Scan for the cell matching the given text and deliver its (X, Y) coordinate at center. 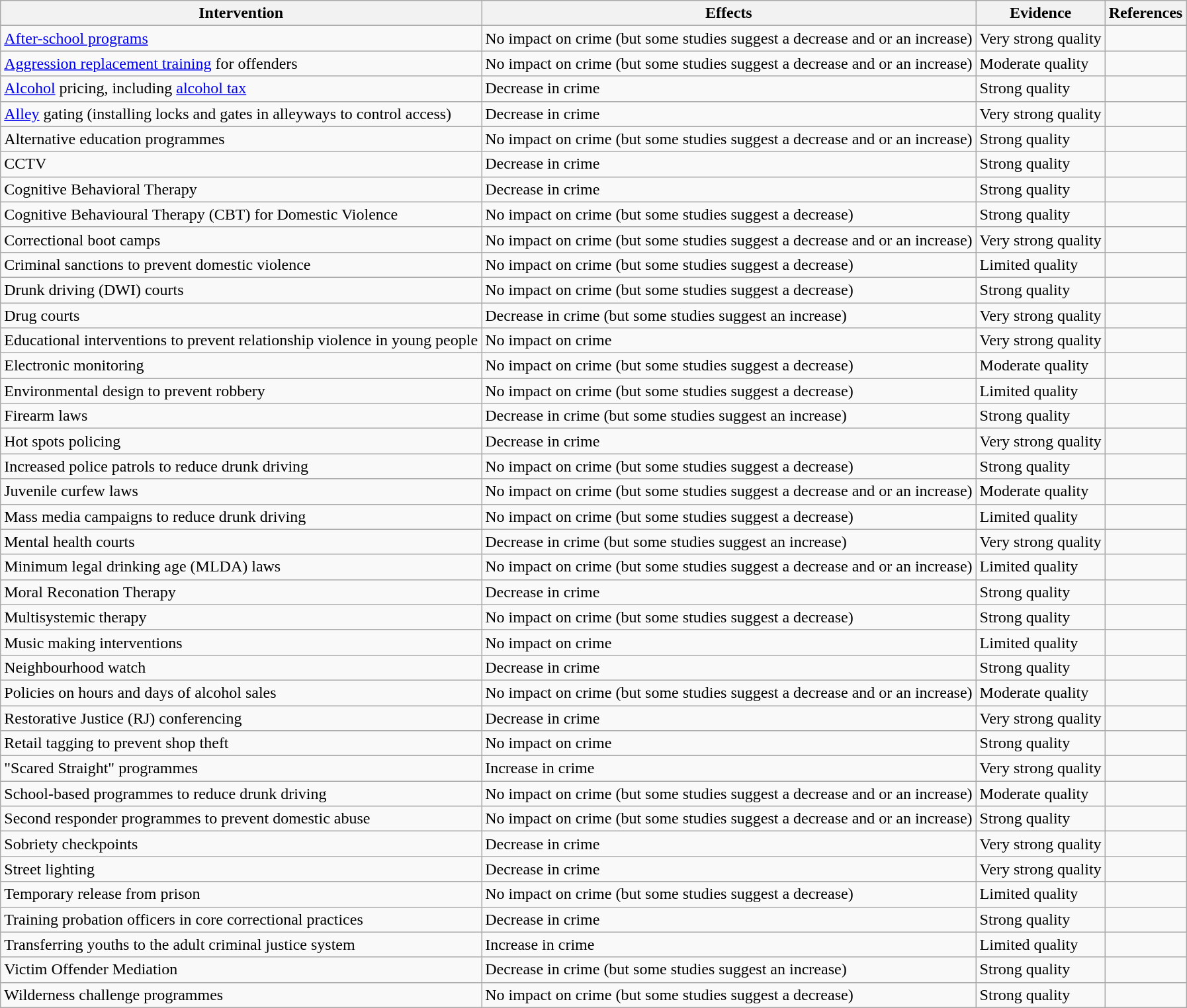
Criminal sanctions to prevent domestic violence (241, 265)
Environmental design to prevent robbery (241, 391)
Alcohol pricing, including alcohol tax (241, 89)
Mass media campaigns to reduce drunk driving (241, 517)
Training probation officers in core correctional practices (241, 919)
Mental health courts (241, 542)
Hot spots policing (241, 441)
Cognitive Behavioural Therapy (CBT) for Domestic Violence (241, 214)
Sobriety checkpoints (241, 844)
Cognitive Behavioral Therapy (241, 189)
Educational interventions to prevent relationship violence in young people (241, 341)
"Scared Straight" programmes (241, 769)
Neighbourhood watch (241, 667)
Moral Reconation Therapy (241, 592)
Alley gating (installing locks and gates in alleyways to control access) (241, 114)
Minimum legal drinking age (MLDA) laws (241, 567)
Electronic monitoring (241, 366)
Street lighting (241, 869)
After-school programs (241, 38)
Transferring youths to the adult criminal justice system (241, 945)
Music making interventions (241, 642)
Firearm laws (241, 416)
Alternative education programmes (241, 139)
Retail tagging to prevent shop theft (241, 743)
Drunk driving (DWI) courts (241, 290)
Victim Offender Mediation (241, 970)
Correctional boot camps (241, 239)
Increased police patrols to reduce drunk driving (241, 466)
Aggression replacement training for offenders (241, 63)
Effects (729, 13)
Juvenile curfew laws (241, 491)
Drug courts (241, 315)
CCTV (241, 164)
Multisystemic therapy (241, 617)
Restorative Justice (RJ) conferencing (241, 718)
Second responder programmes to prevent domestic abuse (241, 819)
Temporary release from prison (241, 894)
Evidence (1040, 13)
School-based programmes to reduce drunk driving (241, 794)
References (1146, 13)
Wilderness challenge programmes (241, 995)
Intervention (241, 13)
Policies on hours and days of alcohol sales (241, 693)
